Search for the cell housing the specified text and yield its (x, y) center coordinate. 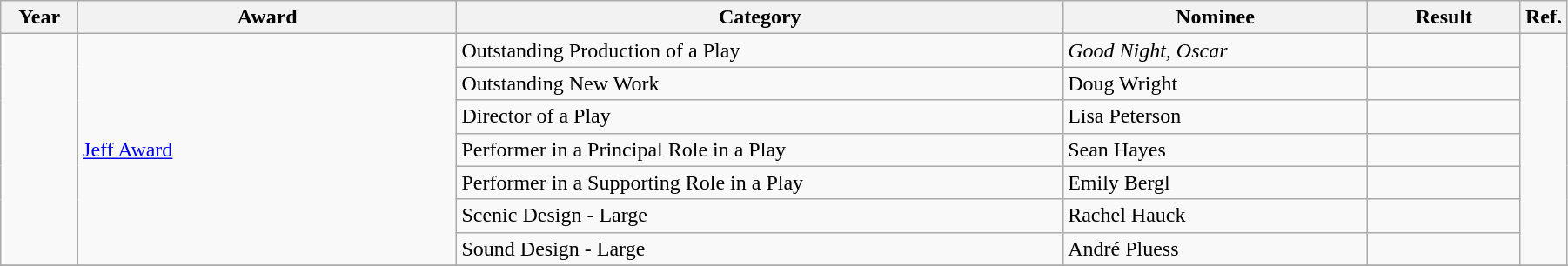
Jeff Award (268, 150)
André Pluess (1216, 249)
Sean Hayes (1216, 150)
Performer in a Supporting Role in a Play (761, 183)
Nominee (1216, 17)
Award (268, 17)
Outstanding Production of a Play (761, 50)
Category (761, 17)
Sound Design - Large (761, 249)
Rachel Hauck (1216, 216)
Year (40, 17)
Outstanding New Work (761, 83)
Performer in a Principal Role in a Play (761, 150)
Good Night, Oscar (1216, 50)
Lisa Peterson (1216, 116)
Doug Wright (1216, 83)
Emily Bergl (1216, 183)
Result (1444, 17)
Director of a Play (761, 116)
Ref. (1544, 17)
Scenic Design - Large (761, 216)
